Output the (x, y) coordinate of the center of the cell containing the given text.  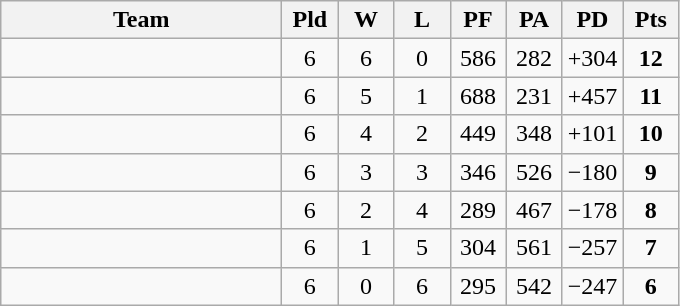
+304 (592, 58)
−178 (592, 210)
11 (651, 96)
+101 (592, 134)
7 (651, 248)
+457 (592, 96)
295 (478, 286)
9 (651, 172)
Team (142, 20)
−257 (592, 248)
304 (478, 248)
W (366, 20)
10 (651, 134)
586 (478, 58)
449 (478, 134)
PD (592, 20)
231 (534, 96)
467 (534, 210)
Pts (651, 20)
−247 (592, 286)
L (422, 20)
8 (651, 210)
282 (534, 58)
526 (534, 172)
346 (478, 172)
Pld (310, 20)
PF (478, 20)
561 (534, 248)
12 (651, 58)
688 (478, 96)
PA (534, 20)
−180 (592, 172)
289 (478, 210)
542 (534, 286)
348 (534, 134)
